Extract the (X, Y) coordinate from the center of the cell holding the provided text.  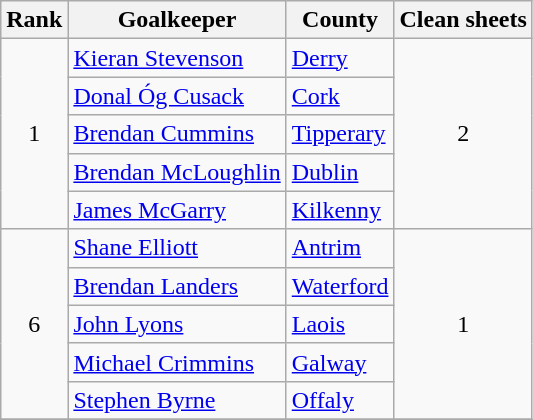
6 (34, 324)
Waterford (340, 286)
Rank (34, 20)
Donal Óg Cusack (177, 96)
Goalkeeper (177, 20)
James McGarry (177, 210)
Galway (340, 362)
Antrim (340, 248)
Clean sheets (463, 20)
Stephen Byrne (177, 400)
John Lyons (177, 324)
Derry (340, 58)
Brendan Cummins (177, 134)
Kieran Stevenson (177, 58)
Cork (340, 96)
Michael Crimmins (177, 362)
Dublin (340, 172)
Laois (340, 324)
Brendan Landers (177, 286)
Offaly (340, 400)
Tipperary (340, 134)
Brendan McLoughlin (177, 172)
2 (463, 134)
Kilkenny (340, 210)
Shane Elliott (177, 248)
County (340, 20)
